Find where the given text appears and provide that cell's center as [X, Y] coordinate. 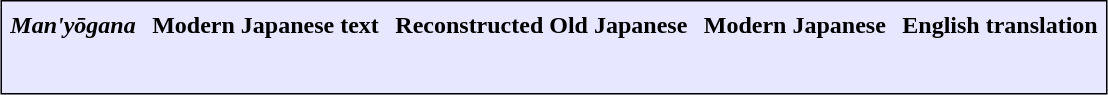
Reconstructed Old Japanese [542, 25]
English translation [1000, 25]
Modern Japanese text [266, 25]
Man'yōgana [73, 25]
Modern Japanese [794, 25]
